Search for the cell housing the specified text and yield its (X, Y) center coordinate. 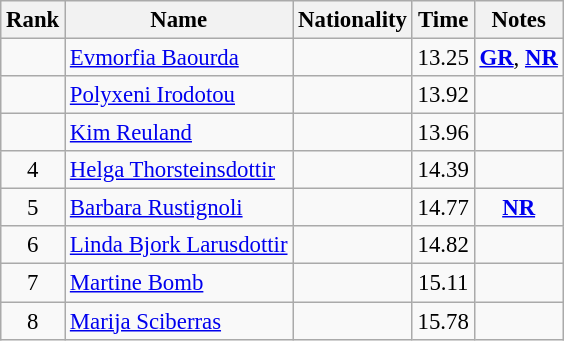
13.96 (443, 133)
Nationality (352, 20)
GR, NR (518, 58)
Rank (33, 20)
Martine Bomb (179, 283)
Marija Sciberras (179, 321)
6 (33, 245)
14.39 (443, 170)
Linda Bjork Larusdottir (179, 245)
7 (33, 283)
15.78 (443, 321)
15.11 (443, 283)
13.92 (443, 95)
Kim Reuland (179, 133)
NR (518, 208)
4 (33, 170)
5 (33, 208)
14.82 (443, 245)
Time (443, 20)
Evmorfia Baourda (179, 58)
14.77 (443, 208)
Name (179, 20)
13.25 (443, 58)
Helga Thorsteinsdottir (179, 170)
Notes (518, 20)
Polyxeni Irodotou (179, 95)
Barbara Rustignoli (179, 208)
8 (33, 321)
